Scan for the cell matching the given text and deliver its [x, y] coordinate at center. 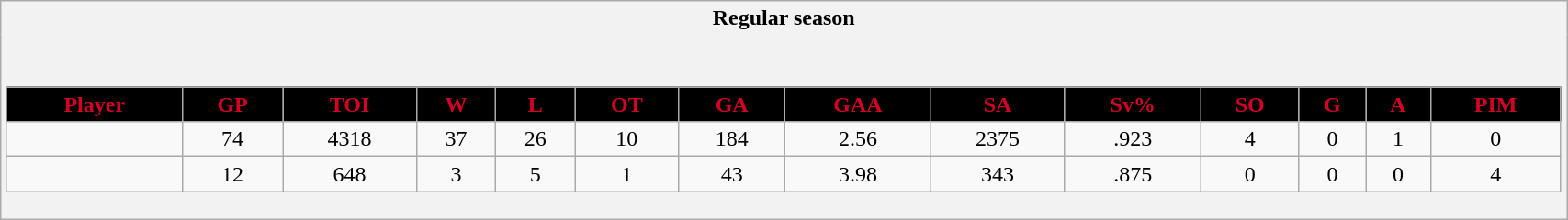
5 [536, 174]
TOI [350, 104]
SA [998, 104]
GAA [858, 104]
184 [732, 139]
3.98 [858, 174]
74 [231, 139]
Regular season [784, 18]
.923 [1134, 139]
2375 [998, 139]
Player GP TOI W L OT GA GAA SA Sv% SO G A PIM 74 4318 37 26 10 184 2.56 2375 .923 4 0 1 0 12 648 3 5 1 43 3.98 343 .875 0 0 0 4 [784, 126]
GA [732, 104]
SO [1250, 104]
4318 [350, 139]
Sv% [1134, 104]
343 [998, 174]
OT [626, 104]
2.56 [858, 139]
10 [626, 139]
W [456, 104]
26 [536, 139]
648 [350, 174]
.875 [1134, 174]
12 [231, 174]
A [1398, 104]
GP [231, 104]
Player [94, 104]
G [1332, 104]
3 [456, 174]
43 [732, 174]
PIM [1495, 104]
L [536, 104]
37 [456, 139]
